Output the (x, y) coordinate of the center of the cell containing the given text.  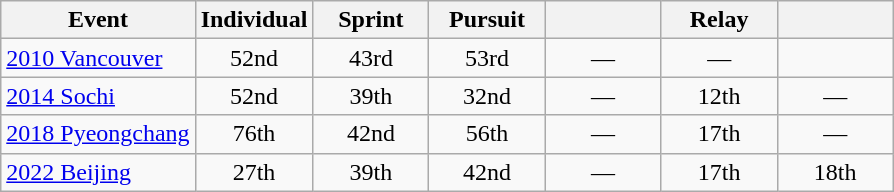
Pursuit (487, 20)
Relay (719, 20)
12th (719, 96)
32nd (487, 96)
2022 Beijing (98, 172)
53rd (487, 58)
2014 Sochi (98, 96)
Individual (254, 20)
Event (98, 20)
Sprint (371, 20)
2010 Vancouver (98, 58)
18th (835, 172)
27th (254, 172)
43rd (371, 58)
2018 Pyeongchang (98, 134)
56th (487, 134)
76th (254, 134)
